Identify which cell holds the provided text, then report its (X, Y) central coordinate. 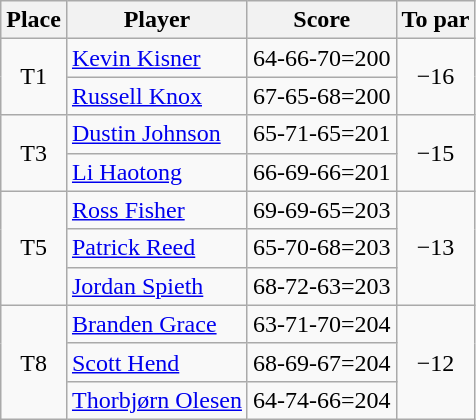
Dustin Johnson (156, 134)
T5 (34, 248)
Scott Hend (156, 362)
Li Haotong (156, 172)
66-69-66=201 (322, 172)
T3 (34, 153)
69-69-65=203 (322, 210)
Branden Grace (156, 324)
Thorbjørn Olesen (156, 400)
To par (436, 20)
T8 (34, 362)
68-69-67=204 (322, 362)
T1 (34, 77)
65-71-65=201 (322, 134)
−13 (436, 248)
64-74-66=204 (322, 400)
Ross Fisher (156, 210)
Player (156, 20)
−15 (436, 153)
−12 (436, 362)
67-65-68=200 (322, 96)
Score (322, 20)
64-66-70=200 (322, 58)
Patrick Reed (156, 248)
63-71-70=204 (322, 324)
Place (34, 20)
68-72-63=203 (322, 286)
Kevin Kisner (156, 58)
65-70-68=203 (322, 248)
Jordan Spieth (156, 286)
Russell Knox (156, 96)
−16 (436, 77)
